Locate the cell with the specified text and output its [X, Y] center coordinate. 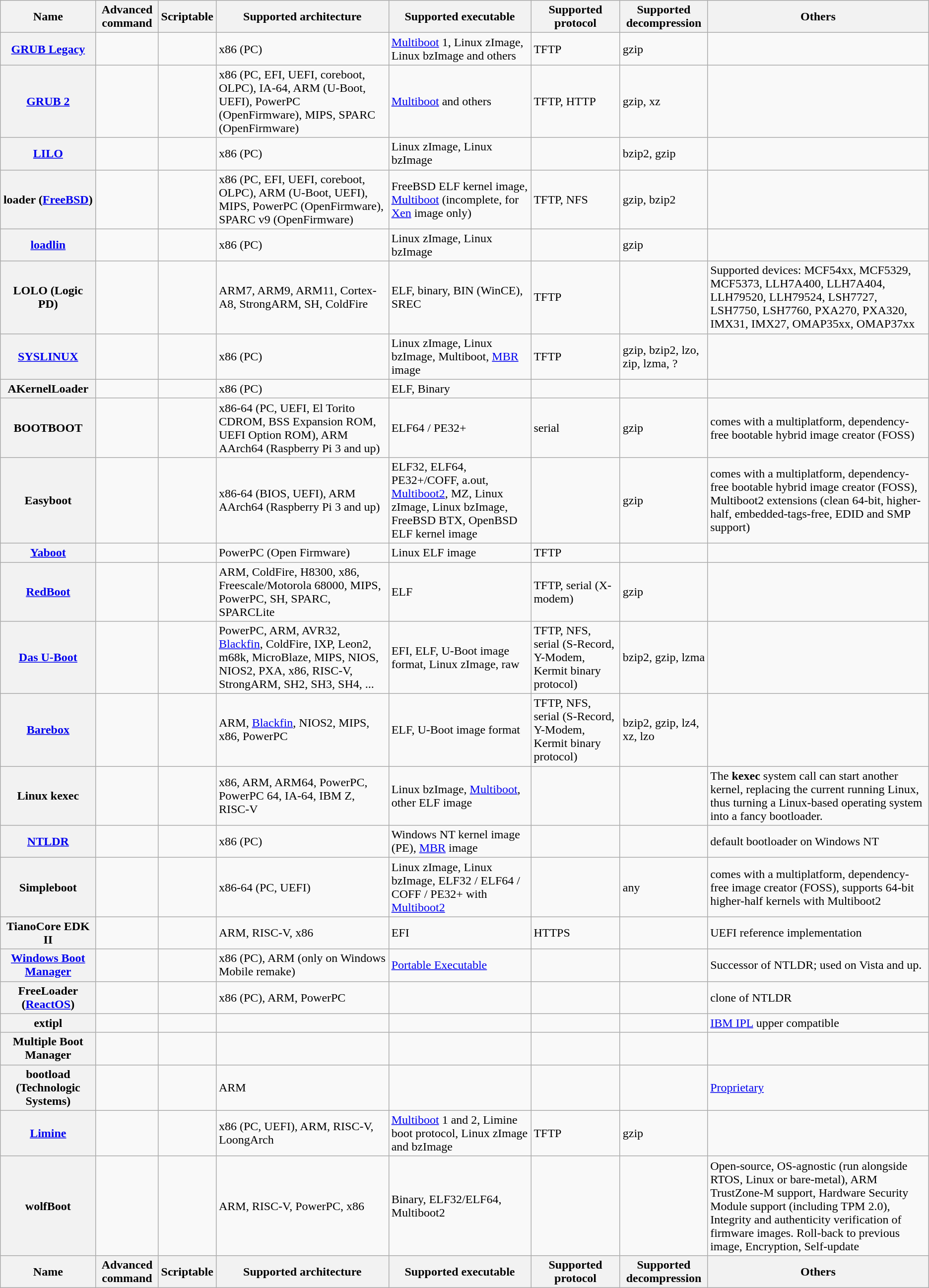
Multiboot 1 and 2, Limine boot protocol, Linux zImage and bzImage [460, 1133]
bootload (Technologic Systems) [48, 1087]
loader (FreeBSD) [48, 200]
x86-64 (PC, UEFI) [302, 887]
x86 (PC), ARM (only on Windows Mobile remake) [302, 965]
ELF64 / PE32+ [460, 428]
LILO [48, 154]
default bootloader on Windows NT [818, 842]
ARM, Blackfin, NIOS2, MIPS, x86, PowerPC [302, 730]
Easyboot [48, 500]
LOLO (Logic PD) [48, 297]
Linux kexec [48, 796]
AKernelLoader [48, 389]
extipl [48, 1023]
ELF, binary, BIN (WinCE), SREC [460, 297]
EFI, ELF, U-Boot image format, Linux zImage, raw [460, 658]
Windows NT kernel image (PE), MBR image [460, 842]
ELF [460, 592]
PowerPC (Open Firmware) [302, 552]
Barebox [48, 730]
Linux ELF image [460, 552]
BOOTBOOT [48, 428]
Linux zImage, Linux bzImage, Multiboot, MBR image [460, 356]
clone of NTLDR [818, 998]
Binary, ELF32/ELF64, Multiboot2 [460, 1206]
x86-64 (PC, UEFI, El Torito CDROM, BSS Expansion ROM, UEFI Option ROM), ARM AArch64 (Raspberry Pi 3 and up) [302, 428]
Multiboot and others [460, 101]
loadlin [48, 245]
bzip2, gzip, lz4, xz, lzo [664, 730]
HTTPS [576, 933]
wolfBoot [48, 1206]
ARM7, ARM9, ARM11, Cortex-A8, StrongARM, SH, ColdFire [302, 297]
Linux zImage, Linux bzImage, ELF32 / ELF64 / COFF / PE32+ with Multiboot2 [460, 887]
PowerPC, ARM, AVR32, Blackfin, ColdFire, IXP, Leon2, m68k, MicroBlaze, MIPS, NIOS, NIOS2, PXA, x86, RISC-V, StrongARM, SH2, SH3, SH4, ... [302, 658]
Yaboot [48, 552]
x86 (PC), ARM, PowerPC [302, 998]
EFI [460, 933]
Multiple Boot Manager [48, 1048]
IBM IPL upper compatible [818, 1023]
ELF, Binary [460, 389]
TFTP, HTTP [576, 101]
Proprietary [818, 1087]
TianoCore EDK II [48, 933]
comes with a multiplatform, dependency-free bootable hybrid image creator (FOSS) [818, 428]
ARM [302, 1087]
serial [576, 428]
TFTP, NFS [576, 200]
Simpleboot [48, 887]
x86 (PC, EFI, UEFI, coreboot, OLPC), IA-64, ARM (U-Boot, UEFI), PowerPC (OpenFirmware), MIPS, SPARC (OpenFirmware) [302, 101]
ELF, U-Boot image format [460, 730]
x86, ARM, ARM64, PowerPC, PowerPC 64, IA-64, IBM Z, RISC-V [302, 796]
FreeBSD ELF kernel image, Multiboot (incomplete, for Xen image only) [460, 200]
x86-64 (BIOS, UEFI), ARM AArch64 (Raspberry Pi 3 and up) [302, 500]
ARM, RISC-V, PowerPC, x86 [302, 1206]
TFTP, serial (X-modem) [576, 592]
gzip, bzip2, lzo, zip, lzma, ? [664, 356]
ELF32, ELF64, PE32+/COFF, a.out, Multiboot2, MZ, Linux zImage, Linux bzImage, FreeBSD BTX, OpenBSD ELF kernel image [460, 500]
any [664, 887]
gzip, xz [664, 101]
GRUB 2 [48, 101]
x86 (PC, EFI, UEFI, coreboot, OLPC), ARM (U-Boot, UEFI), MIPS, PowerPC (OpenFirmware), SPARC v9 (OpenFirmware) [302, 200]
NTLDR [48, 842]
GRUB Legacy [48, 49]
Linux bzImage, Multiboot, other ELF image [460, 796]
comes with a multiplatform, dependency-free image creator (FOSS), supports 64-bit higher-half kernels with Multiboot2 [818, 887]
ARM, RISC-V, x86 [302, 933]
Portable Executable [460, 965]
Limine [48, 1133]
SYSLINUX [48, 356]
Successor of NTLDR; used on Vista and up. [818, 965]
FreeLoader (ReactOS) [48, 998]
Multiboot 1, Linux zImage, Linux bzImage and others [460, 49]
gzip, bzip2 [664, 200]
ARM, ColdFire, H8300, x86, Freescale/Motorola 68000, MIPS, PowerPC, SH, SPARC, SPARCLite [302, 592]
UEFI reference implementation [818, 933]
RedBoot [48, 592]
Windows Boot Manager [48, 965]
x86 (PC, UEFI), ARM, RISC-V, LoongArch [302, 1133]
bzip2, gzip [664, 154]
Das U-Boot [48, 658]
bzip2, gzip, lzma [664, 658]
